Capture the cell that displays the provided text and extract its (X, Y) central coordinate. 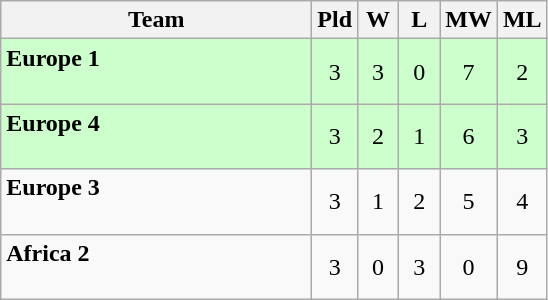
7 (469, 72)
Europe 4 (156, 136)
4 (522, 202)
Pld (335, 20)
6 (469, 136)
Europe 1 (156, 72)
L (420, 20)
ML (522, 20)
Europe 3 (156, 202)
W (378, 20)
Team (156, 20)
5 (469, 202)
MW (469, 20)
9 (522, 266)
Africa 2 (156, 266)
